Extract the [x, y] coordinate from the center of the cell holding the provided text.  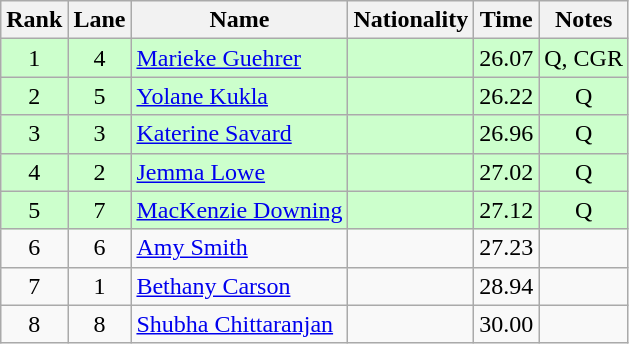
Q, CGR [584, 58]
Bethany Carson [240, 286]
MacKenzie Downing [240, 210]
27.23 [506, 248]
Katerine Savard [240, 134]
Name [240, 20]
27.02 [506, 172]
Amy Smith [240, 248]
Jemma Lowe [240, 172]
26.96 [506, 134]
Nationality [411, 20]
26.22 [506, 96]
Yolane Kukla [240, 96]
Notes [584, 20]
28.94 [506, 286]
27.12 [506, 210]
Shubha Chittaranjan [240, 324]
26.07 [506, 58]
Lane [100, 20]
Marieke Guehrer [240, 58]
Time [506, 20]
30.00 [506, 324]
Rank [34, 20]
